Search for the cell housing the specified text and yield its [X, Y] center coordinate. 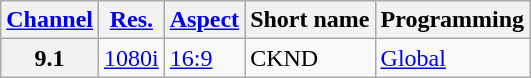
Aspect [204, 20]
Channel [50, 20]
CKND [310, 58]
Programming [452, 20]
9.1 [50, 58]
Global [452, 58]
16:9 [204, 58]
Res. [132, 20]
Short name [310, 20]
1080i [132, 58]
